Pinpoint the cell where the given text exists, returning its (x, y) midpoint coordinate. 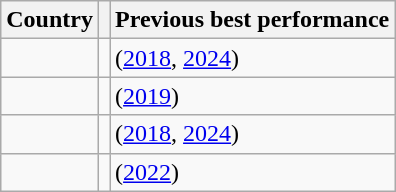
Previous best performance (252, 20)
(2022) (252, 172)
(2019) (252, 96)
Country (50, 20)
